Search for the cell housing the specified text and yield its (x, y) center coordinate. 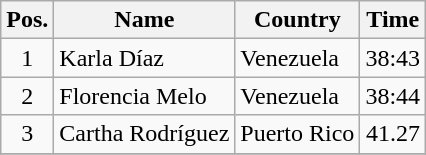
38:44 (393, 96)
38:43 (393, 58)
2 (28, 96)
1 (28, 58)
Pos. (28, 20)
41.27 (393, 134)
Karla Díaz (144, 58)
Name (144, 20)
Florencia Melo (144, 96)
Cartha Rodríguez (144, 134)
3 (28, 134)
Country (298, 20)
Puerto Rico (298, 134)
Time (393, 20)
